Extract the [X, Y] coordinate from the center of the cell holding the provided text.  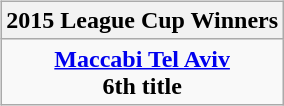
Maccabi Tel Aviv 6th title [142, 72]
2015 League Cup Winners [142, 20]
